Pinpoint the cell where the given text exists, returning its (x, y) midpoint coordinate. 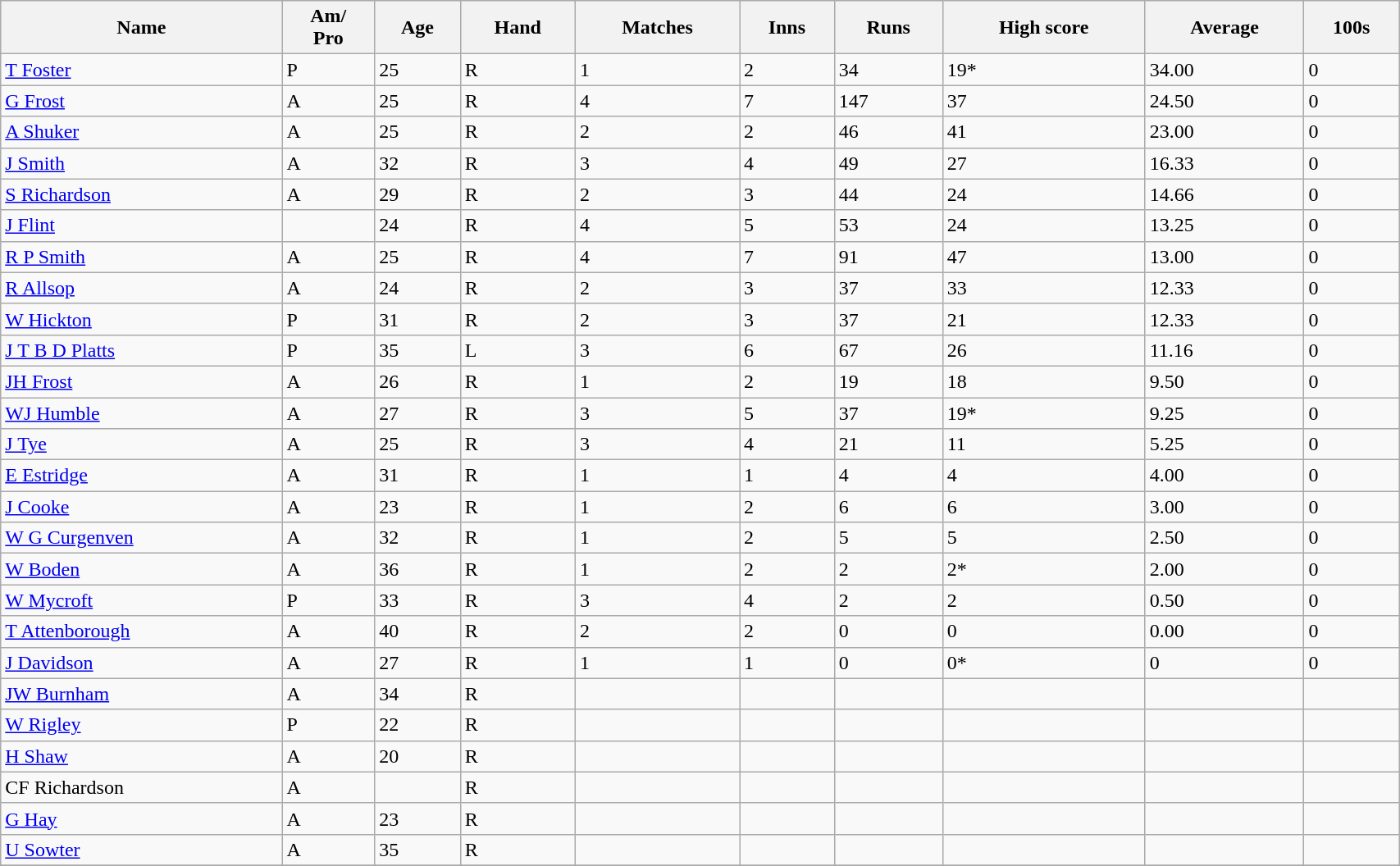
13.25 (1224, 226)
24.50 (1224, 101)
16.33 (1224, 163)
E Estridge (141, 476)
S Richardson (141, 194)
2* (1043, 569)
U Sowter (141, 850)
67 (888, 350)
W Mycroft (141, 600)
91 (888, 257)
Am/Pro (328, 28)
18 (1043, 381)
J T B D Platts (141, 350)
Inns (787, 28)
J Cooke (141, 507)
41 (1043, 132)
G Frost (141, 101)
2.00 (1224, 569)
53 (888, 226)
R P Smith (141, 257)
J Flint (141, 226)
W Boden (141, 569)
40 (418, 631)
J Davidson (141, 663)
44 (888, 194)
34.00 (1224, 70)
0.50 (1224, 600)
2.50 (1224, 538)
J Smith (141, 163)
W Rigley (141, 725)
9.50 (1224, 381)
13.00 (1224, 257)
14.66 (1224, 194)
G Hay (141, 818)
49 (888, 163)
9.25 (1224, 412)
100s (1352, 28)
4.00 (1224, 476)
T Foster (141, 70)
5.25 (1224, 444)
WJ Humble (141, 412)
T Attenborough (141, 631)
47 (1043, 257)
W G Curgenven (141, 538)
JW Burnham (141, 694)
CF Richardson (141, 787)
H Shaw (141, 756)
Matches (657, 28)
R Allsop (141, 288)
JH Frost (141, 381)
Age (418, 28)
3.00 (1224, 507)
L (518, 350)
46 (888, 132)
29 (418, 194)
23.00 (1224, 132)
11 (1043, 444)
36 (418, 569)
20 (418, 756)
High score (1043, 28)
Runs (888, 28)
0.00 (1224, 631)
22 (418, 725)
147 (888, 101)
Average (1224, 28)
Name (141, 28)
A Shuker (141, 132)
W Hickton (141, 319)
0* (1043, 663)
11.16 (1224, 350)
19 (888, 381)
J Tye (141, 444)
Hand (518, 28)
